Provide the (x, y) coordinate of the cell's center where the given text is located.  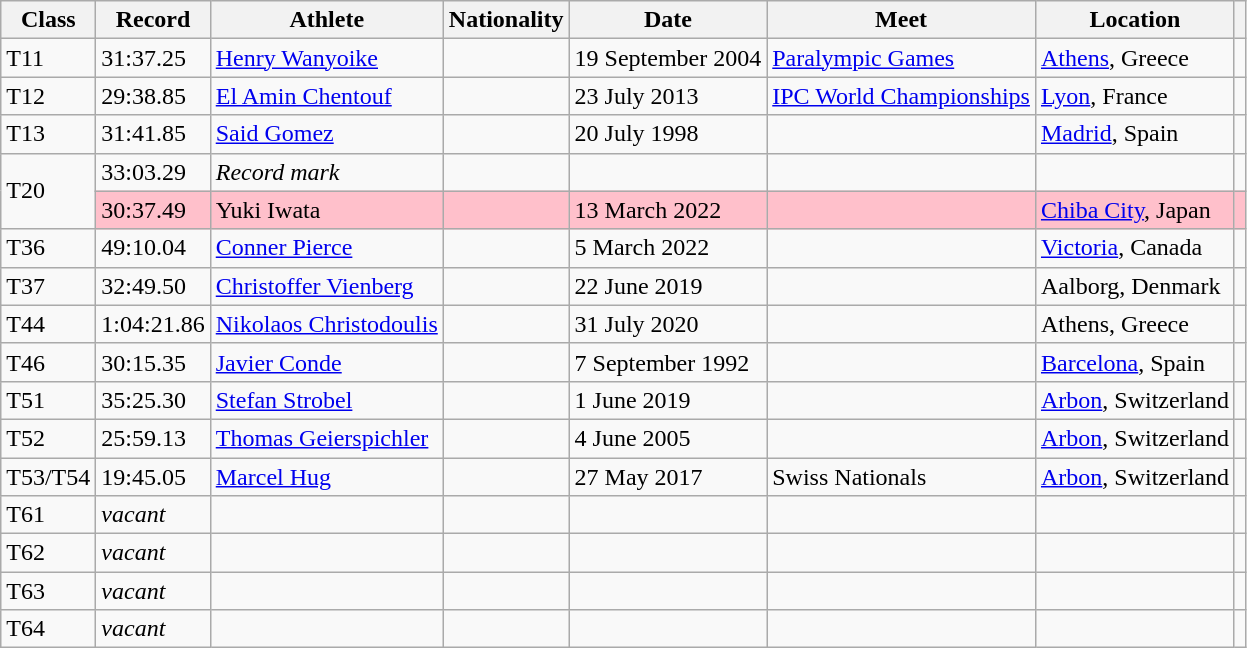
32:49.50 (153, 286)
33:03.29 (153, 172)
T20 (48, 191)
T37 (48, 286)
Stefan Strobel (326, 400)
Madrid, Spain (1134, 134)
29:38.85 (153, 96)
T11 (48, 58)
T46 (48, 362)
25:59.13 (153, 438)
23 July 2013 (668, 96)
Said Gomez (326, 134)
Record mark (326, 172)
T51 (48, 400)
Thomas Geierspichler (326, 438)
IPC World Championships (902, 96)
49:10.04 (153, 248)
Yuki Iwata (326, 210)
35:25.30 (153, 400)
T13 (48, 134)
El Amin Chentouf (326, 96)
Nikolaos Christodoulis (326, 324)
1 June 2019 (668, 400)
19 September 2004 (668, 58)
Victoria, Canada (1134, 248)
Marcel Hug (326, 477)
Henry Wanyoike (326, 58)
19:45.05 (153, 477)
T62 (48, 553)
T53/T54 (48, 477)
T63 (48, 591)
Conner Pierce (326, 248)
T44 (48, 324)
31:41.85 (153, 134)
Christoffer Vienberg (326, 286)
1:04:21.86 (153, 324)
T52 (48, 438)
Date (668, 20)
Paralympic Games (902, 58)
30:15.35 (153, 362)
Meet (902, 20)
20 July 1998 (668, 134)
31 July 2020 (668, 324)
Nationality (506, 20)
30:37.49 (153, 210)
5 March 2022 (668, 248)
Chiba City, Japan (1134, 210)
Lyon, France (1134, 96)
T36 (48, 248)
27 May 2017 (668, 477)
Athlete (326, 20)
Class (48, 20)
31:37.25 (153, 58)
Record (153, 20)
T64 (48, 629)
Aalborg, Denmark (1134, 286)
Swiss Nationals (902, 477)
T12 (48, 96)
22 June 2019 (668, 286)
Barcelona, Spain (1134, 362)
4 June 2005 (668, 438)
Javier Conde (326, 362)
13 March 2022 (668, 210)
T61 (48, 515)
7 September 1992 (668, 362)
Location (1134, 20)
